Locate the cell with the specified text and output its [X, Y] center coordinate. 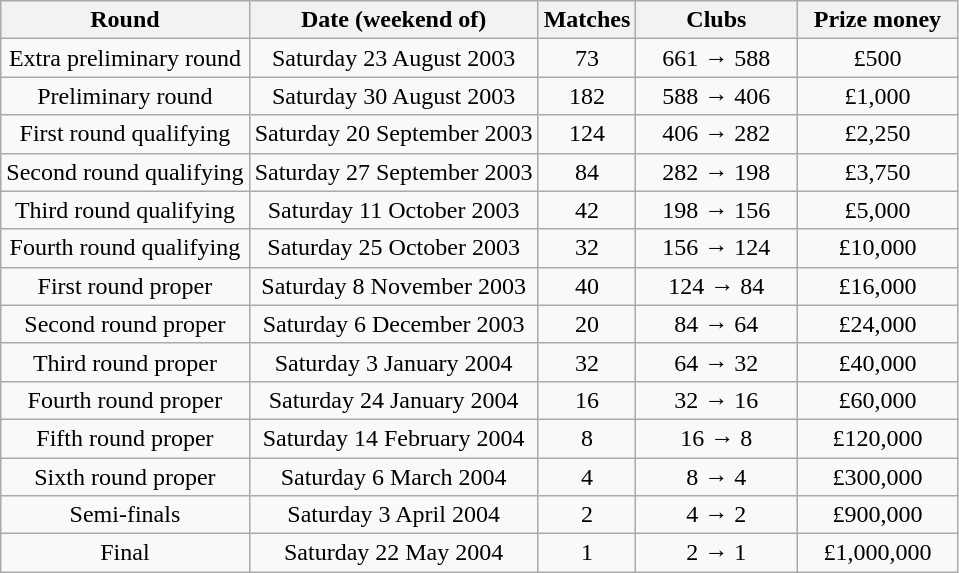
Sixth round proper [125, 477]
£60,000 [878, 400]
Prize money [878, 20]
Saturday 3 April 2004 [394, 515]
£10,000 [878, 248]
406 → 282 [716, 134]
Third round proper [125, 362]
40 [587, 286]
Saturday 27 September 2003 [394, 172]
Fourth round proper [125, 400]
Second round qualifying [125, 172]
£40,000 [878, 362]
First round proper [125, 286]
16 → 8 [716, 438]
£120,000 [878, 438]
124 → 84 [716, 286]
Date (weekend of) [394, 20]
32 → 16 [716, 400]
Fourth round qualifying [125, 248]
2 [587, 515]
Saturday 8 November 2003 [394, 286]
588 → 406 [716, 96]
Final [125, 553]
16 [587, 400]
8 [587, 438]
73 [587, 58]
1 [587, 553]
Fifth round proper [125, 438]
Matches [587, 20]
Saturday 22 May 2004 [394, 553]
Saturday 25 October 2003 [394, 248]
198 → 156 [716, 210]
Second round proper [125, 324]
Semi-finals [125, 515]
Saturday 20 September 2003 [394, 134]
Extra preliminary round [125, 58]
Clubs [716, 20]
84 → 64 [716, 324]
£24,000 [878, 324]
661 → 588 [716, 58]
4 [587, 477]
£1,000 [878, 96]
£3,750 [878, 172]
£5,000 [878, 210]
£2,250 [878, 134]
First round qualifying [125, 134]
Saturday 23 August 2003 [394, 58]
£900,000 [878, 515]
2 → 1 [716, 553]
4 → 2 [716, 515]
8 → 4 [716, 477]
Saturday 6 December 2003 [394, 324]
£500 [878, 58]
Preliminary round [125, 96]
Third round qualifying [125, 210]
156 → 124 [716, 248]
Saturday 3 January 2004 [394, 362]
Saturday 14 February 2004 [394, 438]
Saturday 6 March 2004 [394, 477]
282 → 198 [716, 172]
£300,000 [878, 477]
20 [587, 324]
Saturday 24 January 2004 [394, 400]
£1,000,000 [878, 553]
Saturday 30 August 2003 [394, 96]
124 [587, 134]
Round [125, 20]
84 [587, 172]
182 [587, 96]
£16,000 [878, 286]
42 [587, 210]
64 → 32 [716, 362]
Saturday 11 October 2003 [394, 210]
